Identify which cell holds the provided text, then report its [x, y] central coordinate. 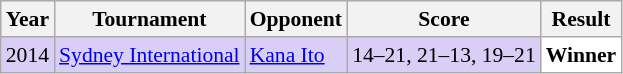
Year [28, 19]
14–21, 21–13, 19–21 [444, 55]
Result [582, 19]
Winner [582, 55]
2014 [28, 55]
Sydney International [150, 55]
Tournament [150, 19]
Kana Ito [296, 55]
Score [444, 19]
Opponent [296, 19]
